Capture the cell that displays the provided text and extract its (X, Y) central coordinate. 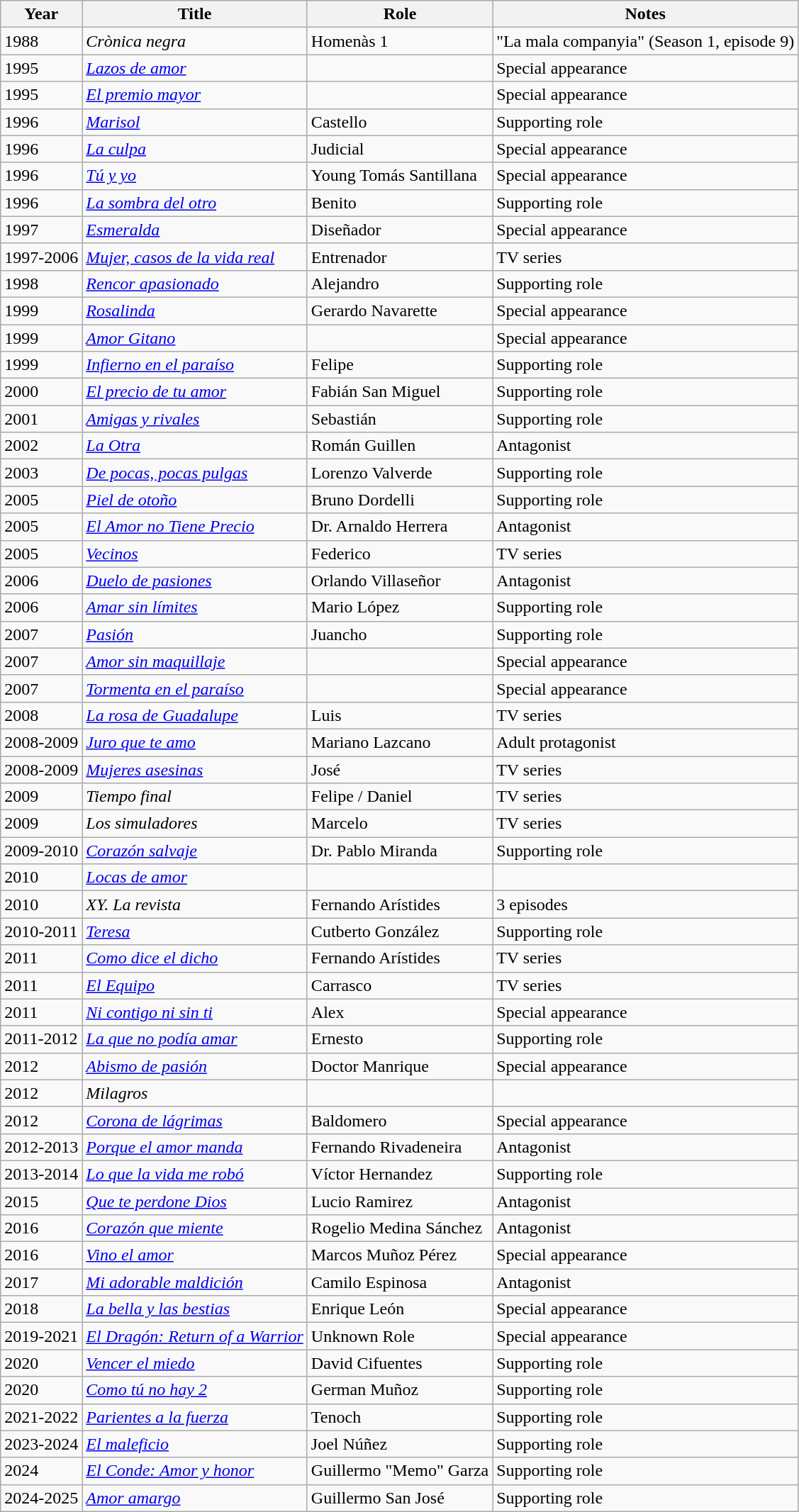
Fernando Rivadeneira (400, 1147)
El Dragón: Return of a Warrior (195, 1336)
El Equipo (195, 985)
David Cifuentes (400, 1363)
Entrenador (400, 257)
2018 (41, 1309)
Guillermo San José (400, 1498)
Mario López (400, 607)
Amor Gitano (195, 338)
2019-2021 (41, 1336)
Mujer, casos de la vida real (195, 257)
Parientes a la fuerza (195, 1417)
Amar sin límites (195, 607)
Como dice el dicho (195, 958)
Como tú no hay 2 (195, 1390)
1997 (41, 230)
El maleficio (195, 1444)
Lorenzo Valverde (400, 473)
Amigas y rivales (195, 419)
Fabián San Miguel (400, 392)
El Amor no Tiene Precio (195, 527)
Marcelo (400, 824)
Mi adorable maldición (195, 1282)
José (400, 769)
Mujeres asesinas (195, 769)
2015 (41, 1202)
Mariano Lazcano (400, 742)
Rosalinda (195, 310)
De pocas, pocas pulgas (195, 473)
Vencer el miedo (195, 1363)
La que no podía amar (195, 1039)
Juancho (400, 634)
El Conde: Amor y honor (195, 1471)
2017 (41, 1282)
Román Guillen (400, 446)
Diseñador (400, 230)
German Muñoz (400, 1390)
Duelo de pasiones (195, 581)
Lo que la vida me robó (195, 1174)
La rosa de Guadalupe (195, 715)
1998 (41, 284)
Esmeralda (195, 230)
1988 (41, 41)
Locas de amor (195, 878)
Marcos Muñoz Pérez (400, 1255)
2010-2011 (41, 931)
Infierno en el paraíso (195, 365)
Adult protagonist (645, 742)
Unknown Role (400, 1336)
Dr. Pablo Miranda (400, 851)
2012-2013 (41, 1147)
Dr. Arnaldo Herrera (400, 527)
2002 (41, 446)
Doctor Manrique (400, 1066)
Corona de lágrimas (195, 1120)
Notes (645, 14)
2001 (41, 419)
Lazos de amor (195, 68)
Judicial (400, 149)
Title (195, 14)
2000 (41, 392)
XY. La revista (195, 905)
Los simuladores (195, 824)
1997-2006 (41, 257)
Lucio Ramirez (400, 1202)
Tormenta en el paraíso (195, 688)
Tenoch (400, 1417)
Bruno Dordelli (400, 500)
El precio de tu amor (195, 392)
2024-2025 (41, 1498)
Alex (400, 1012)
2024 (41, 1471)
Marisol (195, 122)
Tiempo final (195, 797)
Vino el amor (195, 1255)
Alejandro (400, 284)
La Otra (195, 446)
2011-2012 (41, 1039)
2008 (41, 715)
La culpa (195, 149)
Young Tomás Santillana (400, 176)
Piel de otoño (195, 500)
Que te perdone Dios (195, 1202)
Crònica negra (195, 41)
Luis (400, 715)
Felipe / Daniel (400, 797)
Sebastián (400, 419)
Teresa (195, 931)
2009-2010 (41, 851)
Tú y yo (195, 176)
Enrique León (400, 1309)
Felipe (400, 365)
Homenàs 1 (400, 41)
La bella y las bestias (195, 1309)
2023-2024 (41, 1444)
Pasión (195, 634)
Guillermo "Memo" Garza (400, 1471)
Joel Núñez (400, 1444)
Abismo de pasión (195, 1066)
2003 (41, 473)
Castello (400, 122)
Cutberto González (400, 931)
Amor sin maquillaje (195, 661)
"La mala companyia" (Season 1, episode 9) (645, 41)
Ni contigo ni sin ti (195, 1012)
Amor amargo (195, 1498)
Carrasco (400, 985)
Year (41, 14)
Corazón salvaje (195, 851)
Vecinos (195, 554)
Rencor apasionado (195, 284)
Benito (400, 203)
Camilo Espinosa (400, 1282)
Rogelio Medina Sánchez (400, 1228)
Víctor Hernandez (400, 1174)
2021-2022 (41, 1417)
Juro que te amo (195, 742)
3 episodes (645, 905)
Role (400, 14)
Orlando Villaseñor (400, 581)
Porque el amor manda (195, 1147)
Milagros (195, 1093)
Baldomero (400, 1120)
Gerardo Navarette (400, 310)
Federico (400, 554)
Corazón que miente (195, 1228)
La sombra del otro (195, 203)
2013-2014 (41, 1174)
Ernesto (400, 1039)
El premio mayor (195, 95)
